Find where the given text appears and provide that cell's center as [X, Y] coordinate. 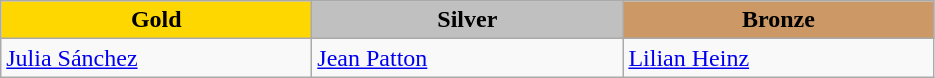
Silver [468, 20]
Jean Patton [468, 58]
Lilian Heinz [778, 58]
Gold [156, 20]
Julia Sánchez [156, 58]
Bronze [778, 20]
